Locate the cell with the specified text and output its [x, y] center coordinate. 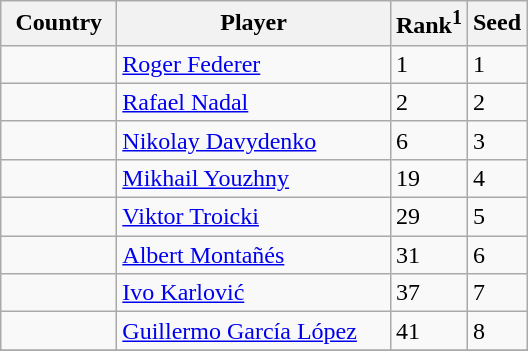
8 [496, 331]
Rafael Nadal [254, 102]
7 [496, 293]
Ivo Karlović [254, 293]
5 [496, 217]
Player [254, 24]
37 [428, 293]
Albert Montañés [254, 255]
Seed [496, 24]
Guillermo García López [254, 331]
29 [428, 217]
Country [59, 24]
Nikolay Davydenko [254, 140]
Viktor Troicki [254, 217]
31 [428, 255]
19 [428, 178]
3 [496, 140]
Mikhail Youzhny [254, 178]
4 [496, 178]
Rank1 [428, 24]
41 [428, 331]
Roger Federer [254, 64]
